Find where the given text appears and provide that cell's center as (X, Y) coordinate. 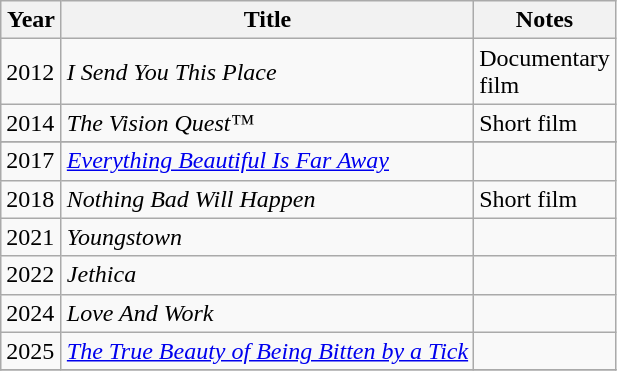
Notes (545, 20)
2024 (32, 313)
Love And Work (267, 313)
I Send You This Place (267, 72)
2012 (32, 72)
2014 (32, 123)
Everything Beautiful Is Far Away (267, 161)
Jethica (267, 275)
2017 (32, 161)
Nothing Bad Will Happen (267, 199)
2025 (32, 351)
Year (32, 20)
Youngstown (267, 237)
2018 (32, 199)
2021 (32, 237)
Title (267, 20)
The Vision Quest™ (267, 123)
The True Beauty of Being Bitten by a Tick (267, 351)
2022 (32, 275)
Documentary film (545, 72)
